Find where the given text appears and provide that cell's center as [X, Y] coordinate. 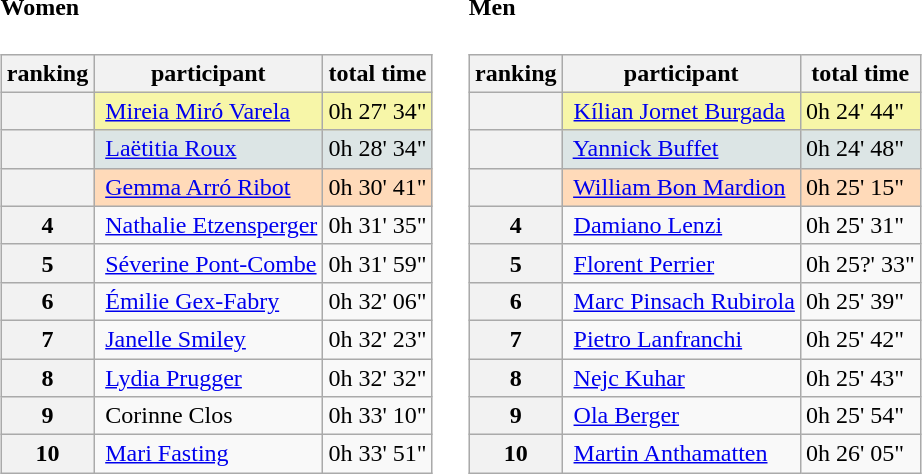
Ola Berger [681, 416]
Gemma Arró Ribot [208, 187]
0h 25' 42" [860, 339]
Yannick Buffet [681, 149]
Séverine Pont-Combe [208, 263]
0h 27' 34" [378, 111]
0h 30' 41" [378, 187]
Martin Anthamatten [681, 454]
0h 26' 05" [860, 454]
Kílian Jornet Burgada [681, 111]
Lydia Prugger [208, 378]
0h 28' 34" [378, 149]
0h 32' 23" [378, 339]
0h 25' 43" [860, 378]
0h 25' 31" [860, 225]
0h 31' 59" [378, 263]
Mireia Miró Varela [208, 111]
Laëtitia Roux [208, 149]
William Bon Mardion [681, 187]
Pietro Lanfranchi [681, 339]
0h 24' 44" [860, 111]
0h 25' 15" [860, 187]
0h 32' 32" [378, 378]
Nejc Kuhar [681, 378]
Janelle Smiley [208, 339]
Damiano Lenzi [681, 225]
0h 25?' 33" [860, 263]
0h 25' 54" [860, 416]
Florent Perrier [681, 263]
Marc Pinsach Rubirola [681, 301]
0h 25' 39" [860, 301]
0h 33' 51" [378, 454]
Corinne Clos [208, 416]
Mari Fasting [208, 454]
0h 33' 10" [378, 416]
Nathalie Etzensperger [208, 225]
0h 32' 06" [378, 301]
Émilie Gex-Fabry [208, 301]
0h 31' 35" [378, 225]
0h 24' 48" [860, 149]
